Return [X, Y] of the center of cell containing provided text 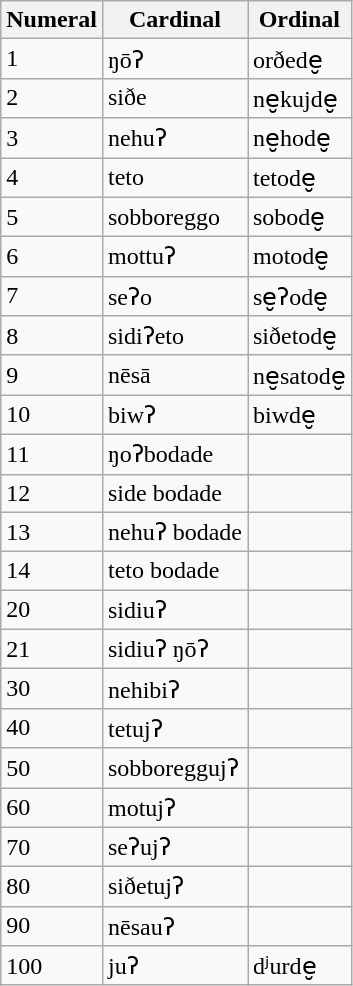
ne̮satode̮ [300, 375]
6 [52, 257]
ŋōʔ [174, 59]
siðe [174, 98]
sidiʔeto [174, 336]
ne̮hode̮ [300, 138]
siðetode̮ [300, 336]
80 [52, 887]
side bodade [174, 493]
20 [52, 610]
30 [52, 689]
14 [52, 571]
8 [52, 336]
ne̮kujde̮ [300, 98]
biwde̮ [300, 415]
Numeral [52, 20]
nehuʔ [174, 138]
nēsauʔ [174, 926]
3 [52, 138]
50 [52, 768]
se̮ʔode̮ [300, 296]
9 [52, 375]
5 [52, 217]
motujʔ [174, 808]
100 [52, 966]
sobode̮ [300, 217]
sobboreggujʔ [174, 768]
40 [52, 728]
tetode̮ [300, 178]
nehibiʔ [174, 689]
sidiuʔ [174, 610]
70 [52, 847]
sidiuʔ ŋōʔ [174, 649]
teto bodade [174, 571]
4 [52, 178]
2 [52, 98]
seʔujʔ [174, 847]
ŋoʔbodade [174, 454]
7 [52, 296]
seʔo [174, 296]
sobboreggo [174, 217]
tetujʔ [174, 728]
nēsā [174, 375]
90 [52, 926]
siðetujʔ [174, 887]
biwʔ [174, 415]
nehuʔ bodade [174, 532]
motode̮ [300, 257]
dʲurde̮ [300, 966]
12 [52, 493]
10 [52, 415]
orðede̮ [300, 59]
juʔ [174, 966]
mottuʔ [174, 257]
21 [52, 649]
11 [52, 454]
Cardinal [174, 20]
Ordinal [300, 20]
teto [174, 178]
60 [52, 808]
1 [52, 59]
13 [52, 532]
